From the cell containing the given text, extract its center point as [X, Y] coordinate. 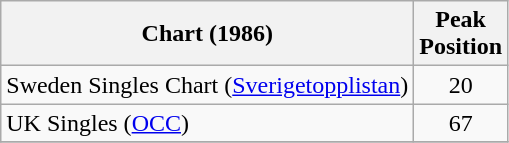
20 [461, 85]
UK Singles (OCC) [208, 123]
Sweden Singles Chart (Sverigetopplistan) [208, 85]
Chart (1986) [208, 34]
67 [461, 123]
PeakPosition [461, 34]
